Determine the [x, y] coordinate at the center of the cell enclosing the given text.  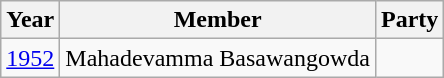
Member [218, 20]
Year [30, 20]
Party [409, 20]
Mahadevamma Basawangowda [218, 58]
1952 [30, 58]
